Locate the cell with the specified text and output its (x, y) center coordinate. 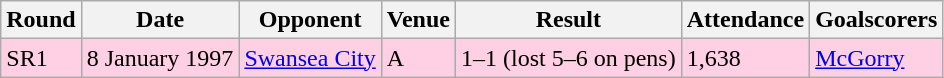
Result (568, 20)
Attendance (745, 20)
McGorry (876, 58)
Opponent (310, 20)
SR1 (41, 58)
Venue (418, 20)
Date (160, 20)
Goalscorers (876, 20)
8 January 1997 (160, 58)
1–1 (lost 5–6 on pens) (568, 58)
1,638 (745, 58)
Swansea City (310, 58)
A (418, 58)
Round (41, 20)
